Pinpoint the cell where the given text exists, returning its [x, y] midpoint coordinate. 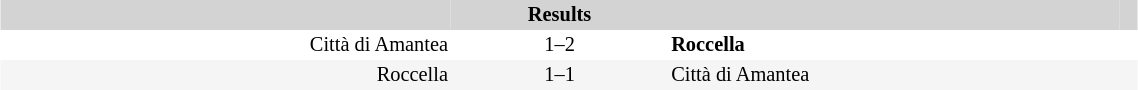
1–2 [560, 45]
Results [560, 15]
1–1 [560, 75]
